Return the (X, Y) coordinate for the center point of the cell that contains the specified text.  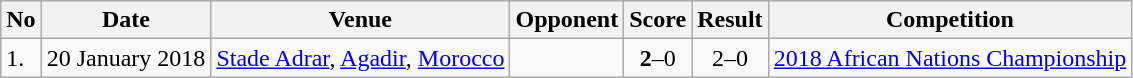
2018 African Nations Championship (950, 58)
No (21, 20)
Venue (360, 20)
Date (126, 20)
Competition (950, 20)
Score (658, 20)
Opponent (567, 20)
Result (730, 20)
Stade Adrar, Agadir, Morocco (360, 58)
20 January 2018 (126, 58)
1. (21, 58)
